Output the (X, Y) coordinate of the center of the cell containing the given text.  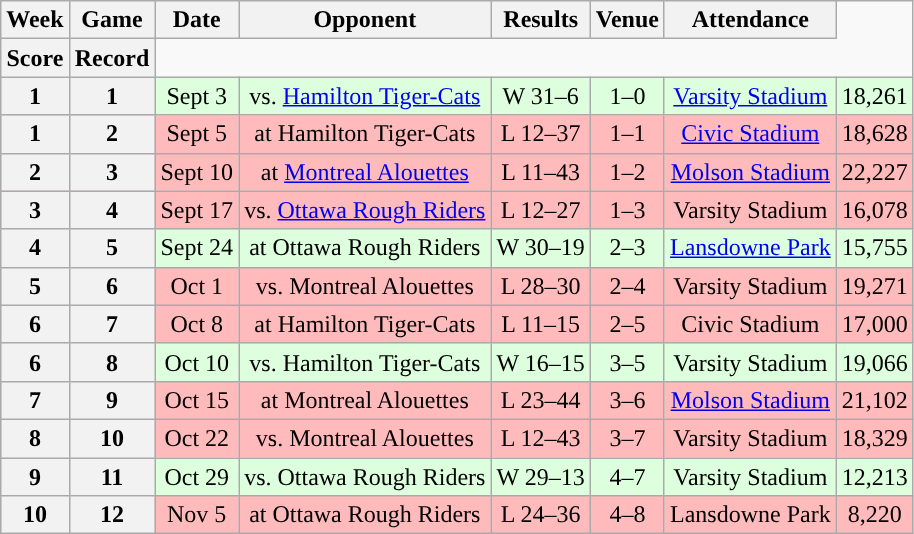
4–7 (627, 477)
Sept 17 (197, 210)
21,102 (874, 400)
L 24–36 (540, 515)
2–3 (627, 248)
18,628 (874, 134)
Record (112, 58)
L 12–37 (540, 134)
Score (35, 58)
18,329 (874, 438)
8,220 (874, 515)
1–0 (627, 96)
Opponent (365, 20)
22,227 (874, 172)
19,271 (874, 286)
W 31–6 (540, 96)
17,000 (874, 324)
L 12–43 (540, 438)
16,078 (874, 210)
2–4 (627, 286)
Nov 5 (197, 515)
Oct 22 (197, 438)
W 30–19 (540, 248)
L 11–43 (540, 172)
3–5 (627, 362)
W 29–13 (540, 477)
Oct 29 (197, 477)
Venue (627, 20)
L 23–44 (540, 400)
19,066 (874, 362)
Sept 24 (197, 248)
Oct 10 (197, 362)
Game (112, 20)
L 12–27 (540, 210)
L 28–30 (540, 286)
Oct 1 (197, 286)
Oct 15 (197, 400)
1–2 (627, 172)
12 (112, 515)
11 (112, 477)
1–3 (627, 210)
15,755 (874, 248)
4–8 (627, 515)
W 16–15 (540, 362)
Results (540, 20)
1–1 (627, 134)
Sept 3 (197, 96)
3–6 (627, 400)
3–7 (627, 438)
L 11–15 (540, 324)
Week (35, 20)
Attendance (750, 20)
Sept 5 (197, 134)
2–5 (627, 324)
12,213 (874, 477)
18,261 (874, 96)
Date (197, 20)
Oct 8 (197, 324)
Sept 10 (197, 172)
